Extract the (X, Y) coordinate from the center of the cell holding the provided text.  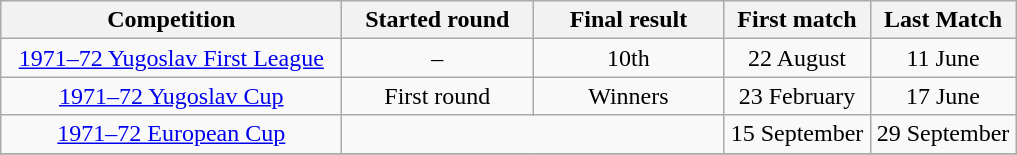
1971–72 Yugoslav First League (172, 58)
17 June (943, 96)
– (438, 58)
10th (628, 58)
Winners (628, 96)
1971–72 European Cup (172, 134)
11 June (943, 58)
Final result (628, 20)
23 February (797, 96)
1971–72 Yugoslav Cup (172, 96)
First match (797, 20)
Started round (438, 20)
First round (438, 96)
Last Match (943, 20)
15 September (797, 134)
Competition (172, 20)
22 August (797, 58)
29 September (943, 134)
